For the text-containing cell, return its midpoint in (X, Y) coordinate format. 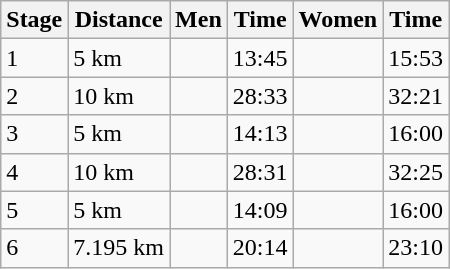
1 (34, 58)
5 (34, 210)
6 (34, 248)
3 (34, 134)
28:31 (260, 172)
Distance (119, 20)
20:14 (260, 248)
Stage (34, 20)
32:25 (416, 172)
7.195 km (119, 248)
14:09 (260, 210)
4 (34, 172)
23:10 (416, 248)
32:21 (416, 96)
13:45 (260, 58)
28:33 (260, 96)
2 (34, 96)
15:53 (416, 58)
Women (338, 20)
Men (199, 20)
14:13 (260, 134)
